Return [X, Y] of the center of cell containing provided text 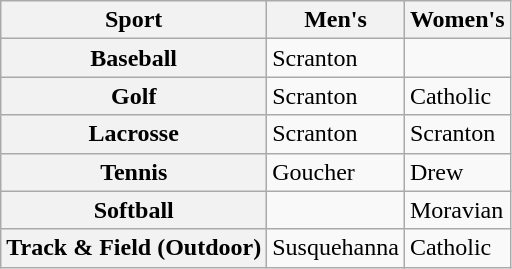
Moravian [457, 210]
Baseball [134, 58]
Softball [134, 210]
Susquehanna [336, 248]
Men's [336, 20]
Goucher [336, 172]
Sport [134, 20]
Golf [134, 96]
Tennis [134, 172]
Track & Field (Outdoor) [134, 248]
Drew [457, 172]
Women's [457, 20]
Lacrosse [134, 134]
